Search for the cell housing the specified text and yield its [x, y] center coordinate. 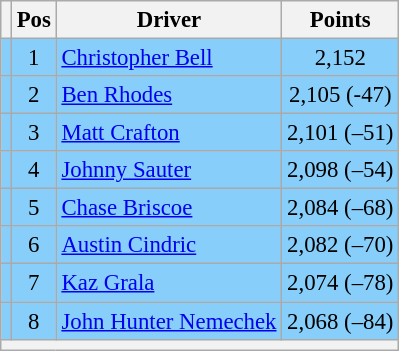
1 [34, 58]
2,068 (–84) [340, 321]
Chase Briscoe [169, 208]
6 [34, 245]
2,105 (-47) [340, 95]
Kaz Grala [169, 283]
2,152 [340, 58]
2 [34, 95]
2,098 (–54) [340, 170]
3 [34, 133]
2,082 (–70) [340, 245]
Ben Rhodes [169, 95]
2,084 (–68) [340, 208]
4 [34, 170]
7 [34, 283]
Johnny Sauter [169, 170]
Driver [169, 20]
8 [34, 321]
Matt Crafton [169, 133]
Pos [34, 20]
Austin Cindric [169, 245]
2,074 (–78) [340, 283]
Christopher Bell [169, 58]
John Hunter Nemechek [169, 321]
Points [340, 20]
2,101 (–51) [340, 133]
5 [34, 208]
